Determine the [X, Y] coordinate at the center of the cell enclosing the given text.  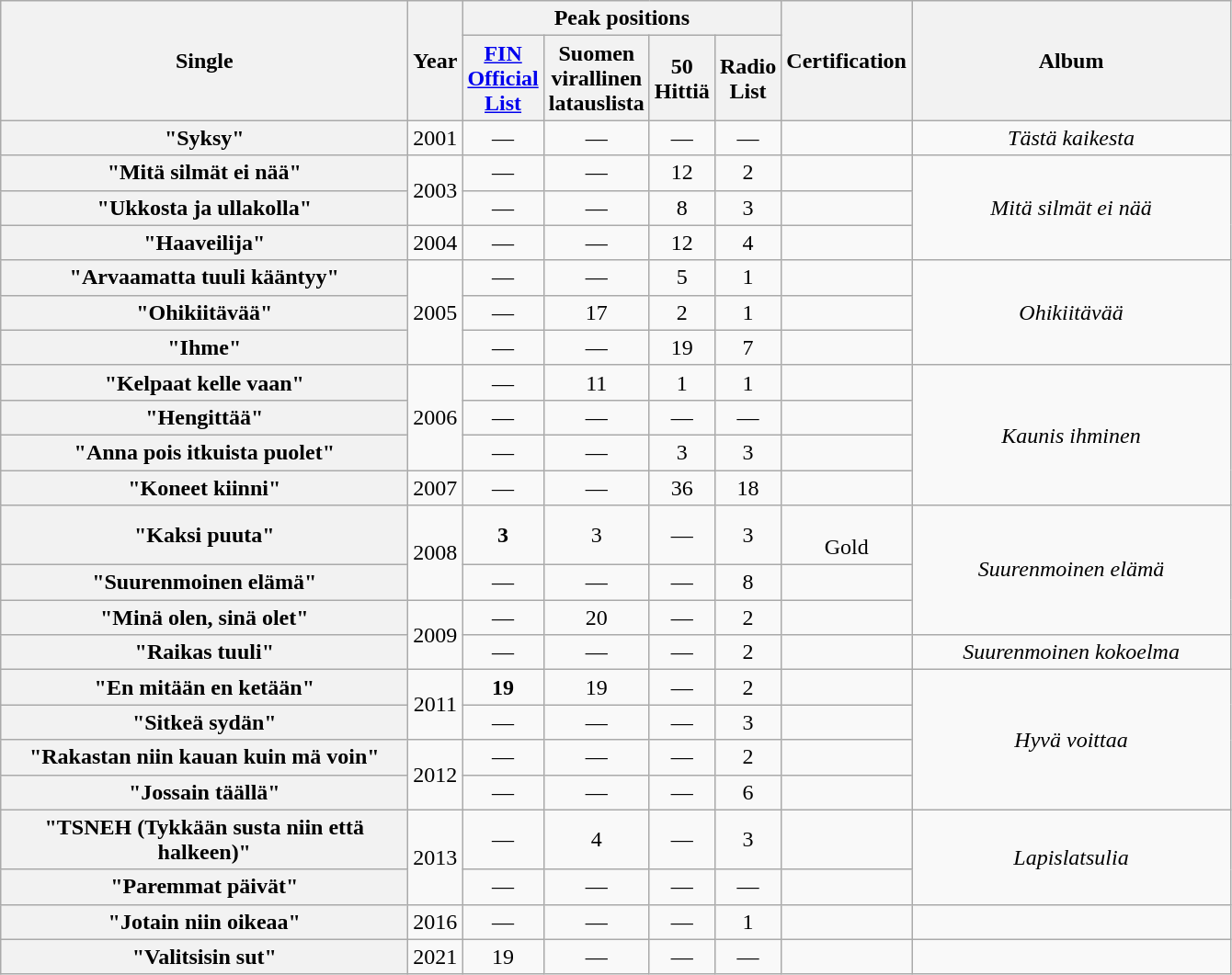
RadioList [747, 78]
2011 [436, 705]
"Ukkosta ja ullakolla" [204, 208]
Single [204, 61]
"Hengittää" [204, 417]
5 [682, 278]
Lapislatsulia [1072, 856]
7 [747, 347]
Album [1072, 61]
2013 [436, 856]
"Jotain niin oikeaa" [204, 922]
2021 [436, 957]
"Sitkeä sydän" [204, 722]
18 [747, 488]
"Rakastan niin kauan kuin mä voin" [204, 757]
"Kaksi puuta" [204, 535]
Suurenmoinen elämä [1072, 570]
"Paremmat päivät" [204, 887]
Suurenmoinen kokoelma [1072, 652]
2003 [436, 190]
50 Hittiä [682, 78]
"Suurenmoinen elämä" [204, 583]
"Anna pois itkuista puolet" [204, 452]
2004 [436, 243]
"Syksy" [204, 138]
"Mitä silmät ei nää" [204, 173]
Peak positions [622, 18]
2009 [436, 635]
"Valitsisin sut" [204, 957]
2012 [436, 775]
36 [682, 488]
20 [596, 618]
11 [596, 382]
"Raikas tuuli" [204, 652]
2001 [436, 138]
2016 [436, 922]
Suomen virallinen latauslista [596, 78]
Gold [847, 535]
"TSNEH (Tykkään susta niin että halkeen)" [204, 840]
Mitä silmät ei nää [1072, 208]
2005 [436, 312]
17 [596, 312]
2008 [436, 553]
"En mitään en ketään" [204, 687]
Hyvä voittaa [1072, 740]
Ohikiitävää [1072, 312]
Kaunis ihminen [1072, 435]
"Koneet kiinni" [204, 488]
"Arvaamatta tuuli kääntyy" [204, 278]
"Ohikiitävää" [204, 312]
Certification [847, 61]
Tästä kaikesta [1072, 138]
"Haaveilija" [204, 243]
"Ihme" [204, 347]
2006 [436, 417]
"Minä olen, sinä olet" [204, 618]
"Kelpaat kelle vaan" [204, 382]
Year [436, 61]
2007 [436, 488]
6 [747, 792]
FINOfficialList [503, 78]
"Jossain täällä" [204, 792]
